Return (X, Y) of the center of cell containing provided text 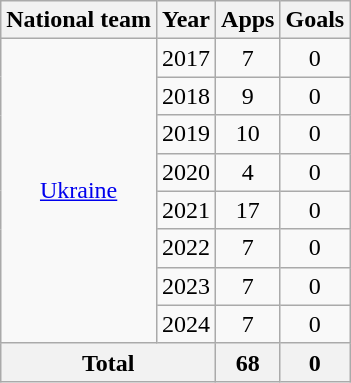
9 (248, 96)
2022 (186, 248)
2023 (186, 286)
4 (248, 172)
Apps (248, 20)
10 (248, 134)
2017 (186, 58)
2021 (186, 210)
Ukraine (79, 191)
Year (186, 20)
2024 (186, 324)
2020 (186, 172)
2018 (186, 96)
17 (248, 210)
Goals (315, 20)
68 (248, 362)
Total (108, 362)
National team (79, 20)
2019 (186, 134)
